Capture the cell that displays the provided text and extract its (x, y) central coordinate. 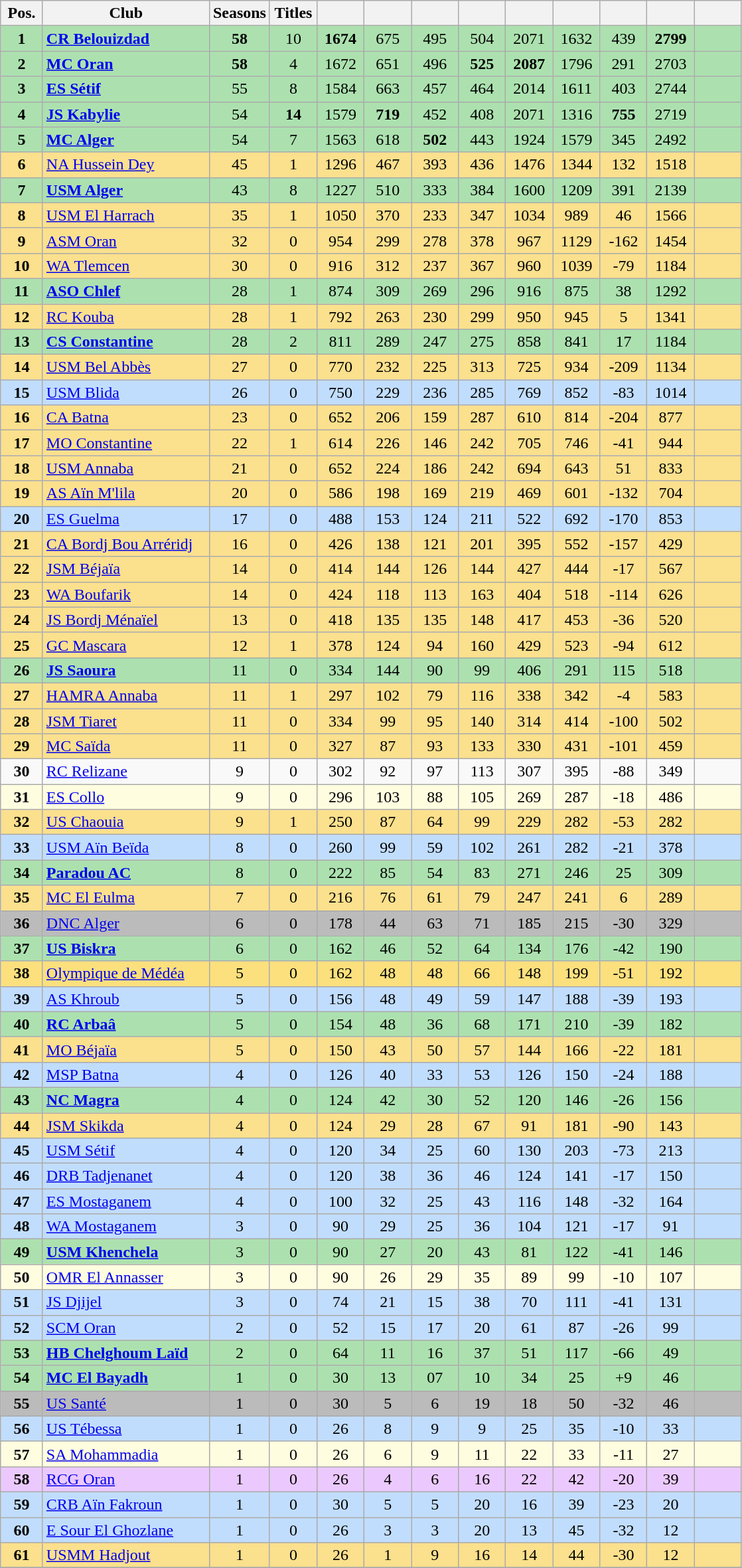
586 (341, 493)
1341 (670, 317)
118 (388, 594)
314 (530, 721)
-53 (624, 822)
95 (435, 721)
675 (388, 39)
610 (530, 418)
63 (435, 923)
770 (341, 367)
1674 (341, 39)
345 (624, 139)
1296 (341, 165)
185 (530, 923)
JSM Béjaïa (126, 569)
92 (388, 772)
370 (388, 215)
704 (670, 493)
614 (341, 443)
601 (576, 493)
520 (670, 620)
DRB Tadjenanet (126, 1176)
85 (388, 873)
USM Khenchela (126, 1252)
1611 (576, 89)
199 (576, 974)
MSP Batna (126, 1075)
495 (435, 39)
93 (435, 746)
643 (576, 468)
140 (482, 721)
154 (341, 1024)
307 (530, 772)
-21 (624, 847)
131 (670, 1302)
-51 (624, 974)
-170 (624, 519)
552 (576, 544)
USM El Harrach (126, 215)
USM Alger (126, 190)
960 (530, 266)
166 (576, 1049)
224 (388, 468)
-36 (624, 620)
459 (670, 746)
163 (482, 594)
USMM Hadjout (126, 1555)
USM Blida (126, 392)
MC Alger (126, 139)
404 (530, 594)
226 (388, 443)
1316 (576, 114)
418 (341, 620)
486 (670, 797)
147 (530, 999)
206 (388, 418)
436 (482, 165)
1566 (670, 215)
-162 (624, 240)
RC Arbaâ (126, 1024)
2139 (670, 190)
US Chaouia (126, 822)
302 (341, 772)
278 (435, 240)
313 (482, 367)
230 (435, 317)
393 (435, 165)
111 (576, 1302)
RCG Oran (126, 1479)
327 (341, 746)
-90 (624, 1126)
1924 (530, 139)
104 (530, 1227)
HB Chelghoum Laïd (126, 1353)
792 (341, 317)
182 (670, 1024)
Paradou AC (126, 873)
-79 (624, 266)
285 (482, 392)
833 (670, 468)
725 (530, 367)
246 (576, 873)
203 (576, 1151)
178 (341, 923)
811 (341, 342)
2744 (670, 89)
612 (670, 645)
651 (388, 64)
510 (388, 190)
-209 (624, 367)
755 (624, 114)
88 (435, 797)
2087 (530, 64)
89 (530, 1277)
AS Khroub (126, 999)
MC El Bayadh (126, 1378)
1129 (576, 240)
132 (624, 165)
-23 (624, 1504)
1050 (341, 215)
467 (388, 165)
626 (670, 594)
68 (482, 1024)
746 (576, 443)
408 (482, 114)
76 (388, 898)
USM Sétif (126, 1151)
JSM Skikda (126, 1126)
1600 (530, 190)
2719 (670, 114)
1292 (670, 291)
250 (341, 822)
MC Saïda (126, 746)
NA Hussein Dey (126, 165)
103 (388, 797)
201 (482, 544)
CA Batna (126, 418)
219 (482, 493)
169 (435, 493)
192 (670, 974)
US Tébessa (126, 1429)
WA Tlemcen (126, 266)
1454 (670, 240)
523 (576, 645)
241 (576, 898)
SA Mohammadia (126, 1454)
1796 (576, 64)
330 (530, 746)
1518 (670, 165)
504 (482, 39)
ES Guelma (126, 519)
MC Oran (126, 64)
JS Bordj Ménaïel (126, 620)
81 (530, 1252)
-18 (624, 797)
97 (435, 772)
954 (341, 240)
USM Bel Abbès (126, 367)
618 (388, 139)
271 (530, 873)
JS Djijel (126, 1302)
107 (670, 1277)
WA Mostaganem (126, 1227)
877 (670, 418)
E Sour El Ghozlane (126, 1529)
297 (341, 695)
967 (530, 240)
213 (670, 1151)
417 (530, 620)
HAMRA Annaba (126, 695)
692 (576, 519)
263 (388, 317)
74 (341, 1302)
1034 (530, 215)
-204 (624, 418)
853 (670, 519)
567 (670, 569)
MO Béjaïa (126, 1049)
83 (482, 873)
164 (670, 1201)
US Santé (126, 1403)
457 (435, 89)
431 (576, 746)
1563 (341, 139)
232 (388, 367)
236 (435, 392)
JS Saoura (126, 670)
443 (482, 139)
1209 (576, 190)
1476 (530, 165)
312 (388, 266)
944 (670, 443)
CA Bordj Bou Arréridj (126, 544)
ES Sétif (126, 89)
24 (22, 620)
MC El Eulma (126, 898)
ES Collo (126, 797)
453 (576, 620)
117 (576, 1353)
950 (530, 317)
186 (435, 468)
Pos. (22, 13)
OMR El Annasser (126, 1277)
444 (576, 569)
719 (388, 114)
769 (530, 392)
329 (670, 923)
2799 (670, 39)
426 (341, 544)
663 (388, 89)
338 (530, 695)
237 (435, 266)
522 (530, 519)
-88 (624, 772)
134 (530, 948)
427 (530, 569)
1584 (341, 89)
JSM Tiaret (126, 721)
138 (388, 544)
694 (530, 468)
406 (530, 670)
143 (670, 1126)
260 (341, 847)
RC Relizane (126, 772)
31 (22, 797)
464 (482, 89)
71 (482, 923)
GC Mascara (126, 645)
-24 (624, 1075)
875 (576, 291)
JS Kabylie (126, 114)
Olympique de Médéa (126, 974)
-11 (624, 1454)
133 (482, 746)
-42 (624, 948)
-20 (624, 1479)
ASM Oran (126, 240)
-66 (624, 1353)
391 (624, 190)
349 (670, 772)
216 (341, 898)
439 (624, 39)
488 (341, 519)
141 (576, 1176)
MO Constantine (126, 443)
ES Mostaganem (126, 1201)
-101 (624, 746)
1672 (341, 64)
1014 (670, 392)
WA Boufarik (126, 594)
275 (482, 342)
190 (670, 948)
122 (576, 1252)
+9 (624, 1378)
210 (576, 1024)
-73 (624, 1151)
193 (670, 999)
452 (435, 114)
705 (530, 443)
496 (435, 64)
-157 (624, 544)
215 (576, 923)
105 (482, 797)
-4 (624, 695)
DNC Alger (126, 923)
211 (482, 519)
CS Constantine (126, 342)
USM Aïn Beïda (126, 847)
1134 (670, 367)
261 (530, 847)
583 (670, 695)
367 (482, 266)
333 (435, 190)
66 (482, 974)
469 (530, 493)
ASO Chlef (126, 291)
1039 (576, 266)
750 (341, 392)
-83 (624, 392)
852 (576, 392)
1227 (341, 190)
94 (435, 645)
115 (624, 670)
-114 (624, 594)
153 (388, 519)
07 (435, 1378)
225 (435, 367)
130 (530, 1151)
SCM Oran (126, 1328)
1632 (576, 39)
Titles (293, 13)
AS Aïn M'lila (126, 493)
CR Belouizdad (126, 39)
945 (576, 317)
233 (435, 215)
171 (530, 1024)
342 (576, 695)
USM Annaba (126, 468)
222 (341, 873)
403 (624, 89)
70 (530, 1302)
841 (576, 342)
424 (341, 594)
1344 (576, 165)
67 (482, 1126)
41 (22, 1049)
CRB Aïn Fakroun (126, 1504)
2492 (670, 139)
RC Kouba (126, 317)
814 (576, 418)
347 (482, 215)
159 (435, 418)
176 (576, 948)
Seasons (239, 13)
Club (126, 13)
384 (482, 190)
2014 (530, 89)
47 (22, 1201)
525 (482, 64)
160 (482, 645)
874 (341, 291)
100 (341, 1201)
-132 (624, 493)
-94 (624, 645)
934 (576, 367)
858 (530, 342)
2703 (670, 64)
198 (388, 493)
US Biskra (126, 948)
NC Magra (126, 1100)
-100 (624, 721)
989 (576, 215)
-22 (624, 1049)
56 (22, 1429)
